From the cell containing the given text, extract its center point as (x, y) coordinate. 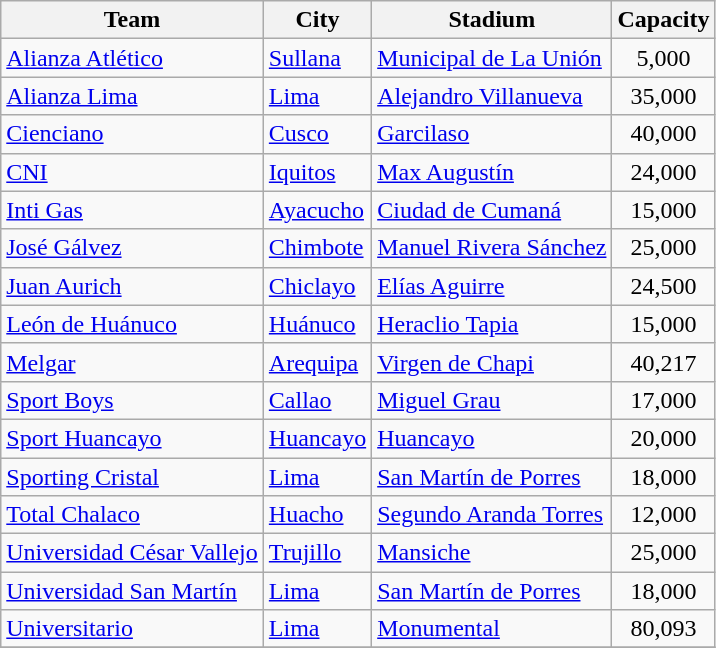
Callao (317, 400)
Melgar (132, 362)
Huacho (317, 515)
Ciudad de Cumaná (492, 210)
CNI (132, 172)
Municipal de La Unión (492, 58)
Alejandro Villanueva (492, 96)
Inti Gas (132, 210)
Elías Aguirre (492, 286)
Huánuco (317, 324)
Universidad César Vallejo (132, 553)
León de Huánuco (132, 324)
40,217 (664, 362)
40,000 (664, 134)
Trujillo (317, 553)
20,000 (664, 438)
Virgen de Chapi (492, 362)
Team (132, 20)
Sporting Cristal (132, 477)
Capacity (664, 20)
Manuel Rivera Sánchez (492, 248)
24,000 (664, 172)
24,500 (664, 286)
Juan Aurich (132, 286)
Universidad San Martín (132, 591)
Garcilaso (492, 134)
Heraclio Tapia (492, 324)
Iquitos (317, 172)
Max Augustín (492, 172)
17,000 (664, 400)
12,000 (664, 515)
José Gálvez (132, 248)
Sport Boys (132, 400)
Cusco (317, 134)
Alianza Lima (132, 96)
Cienciano (132, 134)
5,000 (664, 58)
Sport Huancayo (132, 438)
Universitario (132, 629)
Segundo Aranda Torres (492, 515)
80,093 (664, 629)
Chimbote (317, 248)
Total Chalaco (132, 515)
City (317, 20)
Alianza Atlético (132, 58)
Miguel Grau (492, 400)
Arequipa (317, 362)
Mansiche (492, 553)
Monumental (492, 629)
Sullana (317, 58)
35,000 (664, 96)
Ayacucho (317, 210)
Chiclayo (317, 286)
Stadium (492, 20)
